Search for the cell housing the specified text and yield its (x, y) center coordinate. 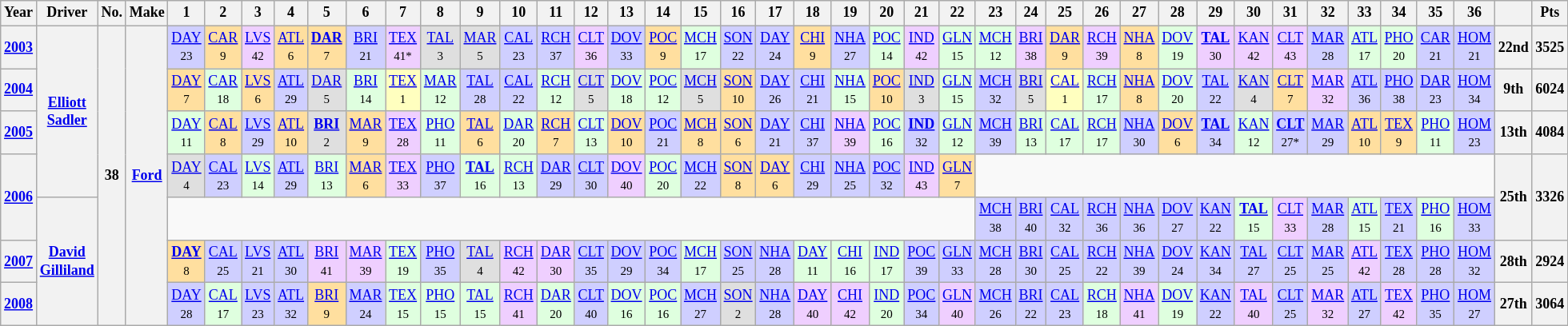
12 (590, 13)
POC12 (663, 90)
MCH27 (701, 304)
TEX15 (403, 304)
34 (1398, 13)
DAY28 (186, 304)
SON8 (738, 176)
HOM34 (1475, 90)
RCH7 (557, 133)
KAN42 (1254, 47)
DOV24 (1178, 261)
29 (1216, 13)
DOV6 (1178, 133)
MCH26 (995, 304)
IND43 (922, 176)
RCH36 (1102, 219)
NHA36 (1139, 219)
CLT40 (590, 304)
POC32 (886, 176)
BRI30 (1030, 261)
LVS29 (258, 133)
RCH41 (518, 304)
BRI5 (1030, 90)
NHA25 (850, 176)
CHI42 (850, 304)
19 (850, 13)
BRI14 (366, 90)
TEX9 (1398, 133)
DOV29 (626, 261)
3525 (1550, 47)
HOM21 (1475, 47)
38 (112, 176)
9 (480, 13)
33 (1365, 13)
DOV16 (626, 304)
MAR5 (480, 47)
SON2 (738, 304)
IND20 (886, 304)
Elliott Sadler (67, 112)
MAR9 (366, 133)
PHO16 (1435, 219)
22nd (1514, 47)
GLN12 (958, 133)
MAR6 (366, 176)
PHO38 (1398, 90)
22 (958, 13)
CLT5 (590, 90)
21 (922, 13)
DAR5 (326, 90)
CLT33 (1290, 219)
8 (440, 13)
IND3 (922, 90)
DAY26 (775, 90)
2005 (19, 133)
LVS14 (258, 176)
TAL34 (1216, 133)
16 (738, 13)
2004 (19, 90)
20 (886, 13)
BRI40 (1030, 219)
NHA27 (850, 47)
ATL15 (1365, 219)
ATL27 (1365, 304)
DOV40 (626, 176)
CLT35 (590, 261)
SON22 (738, 47)
1 (186, 13)
MAR29 (1328, 133)
TEX42 (1398, 304)
ATL17 (1365, 47)
POC10 (886, 90)
Make (147, 13)
David Gilliland (67, 262)
BRI9 (326, 304)
MCH5 (701, 90)
Pts (1550, 13)
IND42 (922, 47)
PHO20 (1398, 47)
3 (258, 13)
CLT13 (590, 133)
TAL28 (480, 90)
DAY8 (186, 261)
GLN33 (958, 261)
DAY23 (186, 47)
MCH38 (995, 219)
CHI37 (813, 133)
2007 (19, 261)
TEX41* (403, 47)
BRI2 (326, 133)
BRI41 (326, 261)
18 (813, 13)
CHI29 (813, 176)
RCH22 (1102, 261)
LVS23 (258, 304)
35 (1435, 13)
MCH32 (995, 90)
2003 (19, 47)
MCH28 (995, 261)
ATL32 (291, 304)
GLN7 (958, 176)
LVS21 (258, 261)
13 (626, 13)
IND32 (922, 133)
13th (1514, 133)
3064 (1550, 304)
DOV18 (626, 90)
DOV27 (1178, 219)
DOV10 (626, 133)
4084 (1550, 133)
25th (1514, 197)
RCH12 (557, 90)
26 (1102, 13)
3326 (1550, 197)
POC20 (663, 176)
DAR7 (326, 47)
ATL30 (291, 261)
Driver (67, 13)
TAL3 (440, 47)
MAR12 (440, 90)
25 (1066, 13)
RCH42 (518, 261)
DAR9 (1066, 47)
POC14 (886, 47)
RCH18 (1102, 304)
NHA41 (1139, 304)
CAR18 (223, 90)
PHO15 (440, 304)
SON6 (738, 133)
LVS6 (258, 90)
IND17 (886, 261)
6024 (1550, 90)
DAR30 (557, 261)
6 (366, 13)
ATL36 (1365, 90)
ATL6 (291, 47)
KAN4 (1254, 90)
TAL16 (480, 176)
28th (1514, 261)
CAL8 (223, 133)
SON10 (738, 90)
27 (1139, 13)
DOV20 (1178, 90)
DAY24 (775, 47)
TAL40 (1254, 304)
24 (1030, 13)
ATL42 (1365, 261)
NHA30 (1139, 133)
MCH39 (995, 133)
NHA15 (850, 90)
BRI22 (1030, 304)
CAL22 (518, 90)
No. (112, 13)
SON25 (738, 261)
TEX33 (403, 176)
DAR23 (1435, 90)
Year (19, 13)
28 (1178, 13)
POC21 (663, 133)
17 (775, 13)
CAR21 (1435, 47)
BRI21 (366, 47)
RCH13 (518, 176)
CHI16 (850, 261)
DAY7 (186, 90)
CLT27* (1290, 133)
DAY40 (813, 304)
CLT7 (1290, 90)
2006 (19, 197)
TAL22 (1216, 90)
TEX1 (403, 90)
MCH8 (701, 133)
Ford (147, 176)
GLN40 (958, 304)
CHI21 (813, 90)
HOM32 (1475, 261)
TAL27 (1254, 261)
PHO28 (1435, 261)
9th (1514, 90)
CAL1 (1066, 90)
14 (663, 13)
HOM27 (1475, 304)
11 (557, 13)
2008 (19, 304)
7 (403, 13)
POC9 (663, 47)
MAR24 (366, 304)
CAL32 (1066, 219)
DAY4 (186, 176)
LVS42 (258, 47)
TEX21 (1398, 219)
15 (701, 13)
CLT43 (1290, 47)
DAY21 (775, 133)
2 (223, 13)
4 (291, 13)
2924 (1550, 261)
HOM23 (1475, 133)
RCH39 (1102, 47)
27th (1514, 304)
CHI9 (813, 47)
CAR9 (223, 47)
DAY6 (775, 176)
PHO37 (440, 176)
MAR25 (1328, 261)
31 (1290, 13)
TEX19 (403, 261)
MCH22 (701, 176)
DAR29 (557, 176)
MAR39 (366, 261)
23 (995, 13)
MCH12 (995, 47)
CLT30 (590, 176)
32 (1328, 13)
BRI38 (1030, 47)
DOV33 (626, 47)
TAL30 (1216, 47)
36 (1475, 13)
KAN12 (1254, 133)
TAL4 (480, 261)
TAL6 (480, 133)
HOM33 (1475, 219)
RCH37 (557, 47)
POC39 (922, 261)
10 (518, 13)
30 (1254, 13)
CLT36 (590, 47)
5 (326, 13)
KAN34 (1216, 261)
